Find where the given text appears and provide that cell's center as (X, Y) coordinate. 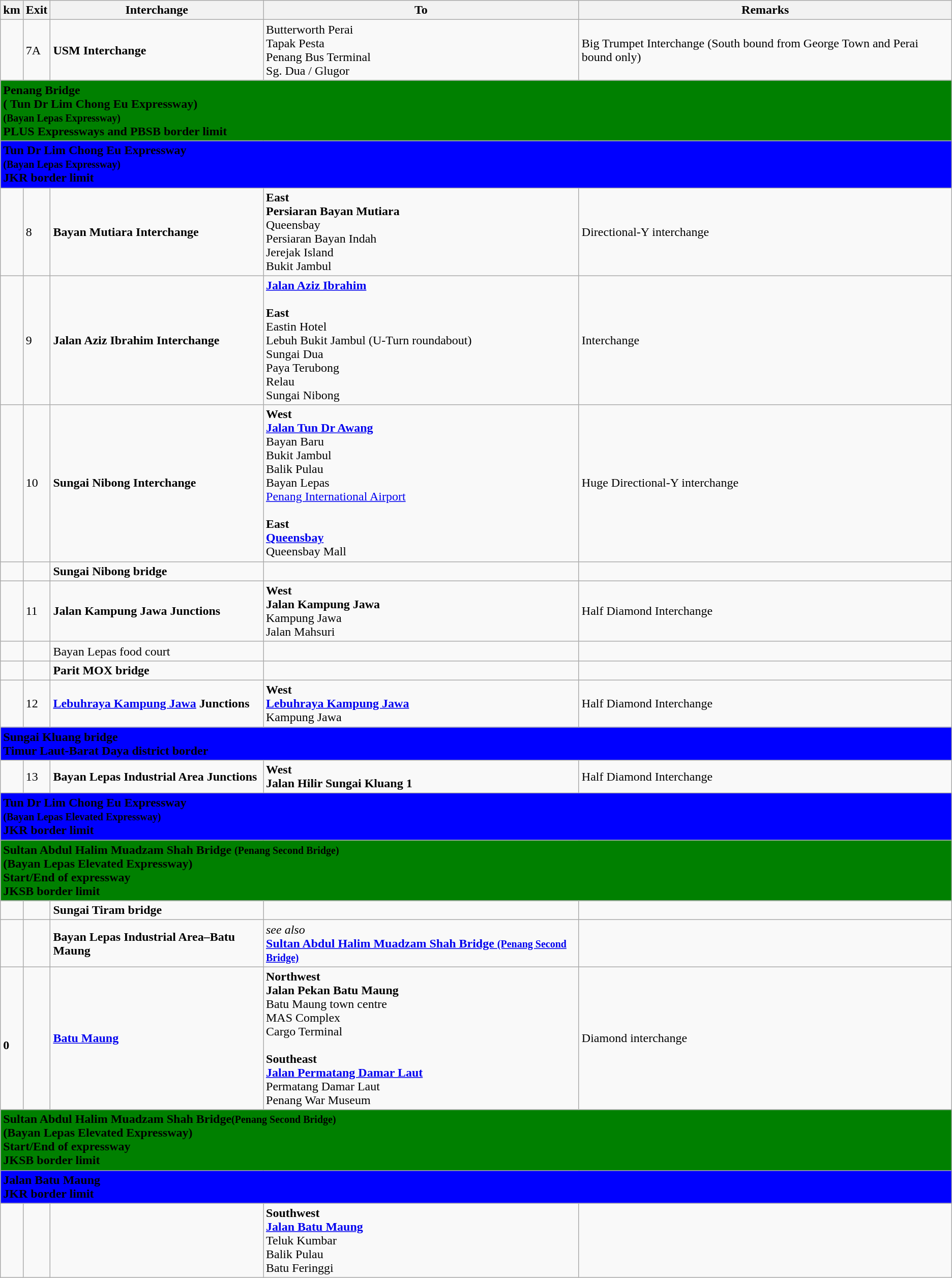
Directional-Y interchange (765, 232)
km (12, 10)
To (421, 10)
Sungai Nibong Interchange (157, 483)
Tun Dr Lim Chong Eu Expressway(Bayan Lepas Elevated Expressway)JKR border limit (476, 817)
Sungai Nibong bridge (157, 571)
USM Interchange (157, 50)
0 (12, 1038)
11 (37, 611)
Jalan Aziz IbrahimEast Eastin Hotel Lebuh Bukit Jambul (U-Turn roundabout) Sungai Dua Paya Terubong Relau Sungai Nibong (421, 340)
13 (37, 777)
8 (37, 232)
12 (37, 703)
Huge Directional-Y interchange (765, 483)
Diamond interchange (765, 1038)
Bayan Lepas food court (157, 651)
Bayan Lepas Industrial Area Junctions (157, 777)
West Jalan Tun Dr AwangBayan BaruBukit JambulBalik PulauBayan LepasPenang International Airport EastQueensbayQueensbay Mall (421, 483)
Big Trumpet Interchange (South bound from George Town and Perai bound only) (765, 50)
Sultan Abdul Halim Muadzam Shah Bridge(Penang Second Bridge)(Bayan Lepas Elevated Expressway)Start/End of expresswayJKSB border limit (476, 1140)
Butterworth Perai Tapak Pesta Penang Bus Terminal Sg. Dua / Glugor (421, 50)
Penang Bridge( Tun Dr Lim Chong Eu Expressway)(Bayan Lepas Expressway)PLUS Expressways and PBSB border limit (476, 111)
WestJalan Kampung JawaKampung JawaJalan Mahsuri (421, 611)
Jalan Aziz Ibrahim Interchange (157, 340)
Sungai Tiram bridge (157, 910)
Bayan Mutiara Interchange (157, 232)
7A (37, 50)
Parit MOX bridge (157, 670)
West Lebuhraya Kampung JawaKampung Jawa (421, 703)
Southwest Jalan Batu Maung Teluk Kumbar Balik Pulau Batu Feringgi (421, 1240)
WestJalan Hilir Sungai Kluang 1 (421, 777)
9 (37, 340)
Sultan Abdul Halim Muadzam Shah Bridge (Penang Second Bridge)(Bayan Lepas Elevated Expressway)Start/End of expresswayJKSB border limit (476, 871)
Jalan Batu MaungJKR border limit (476, 1187)
Bayan Lepas Industrial Area–Batu Maung (157, 943)
Batu Maung (157, 1038)
Lebuhraya Kampung Jawa Junctions (157, 703)
10 (37, 483)
Exit (37, 10)
Remarks (765, 10)
EastPersiaran Bayan MutiaraQueensbayPersiaran Bayan IndahJerejak IslandBukit Jambul (421, 232)
Tun Dr Lim Chong Eu Expressway(Bayan Lepas Expressway)JKR border limit (476, 164)
see also Sultan Abdul Halim Muadzam Shah Bridge (Penang Second Bridge) (421, 943)
Jalan Kampung Jawa Junctions (157, 611)
Sungai Kluang bridgeTimur Laut-Barat Daya district border (476, 744)
